Search for the cell housing the specified text and yield its [x, y] center coordinate. 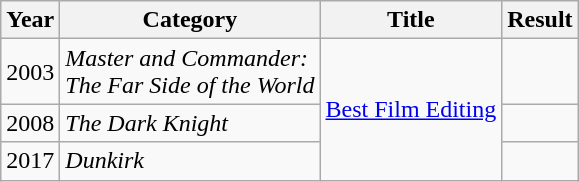
Best Film Editing [411, 110]
2008 [30, 123]
2017 [30, 161]
The Dark Knight [190, 123]
Category [190, 20]
Result [540, 20]
Title [411, 20]
Year [30, 20]
2003 [30, 72]
Master and Commander:The Far Side of the World [190, 72]
Dunkirk [190, 161]
